Determine the (X, Y) coordinate at the center of the cell enclosing the given text.  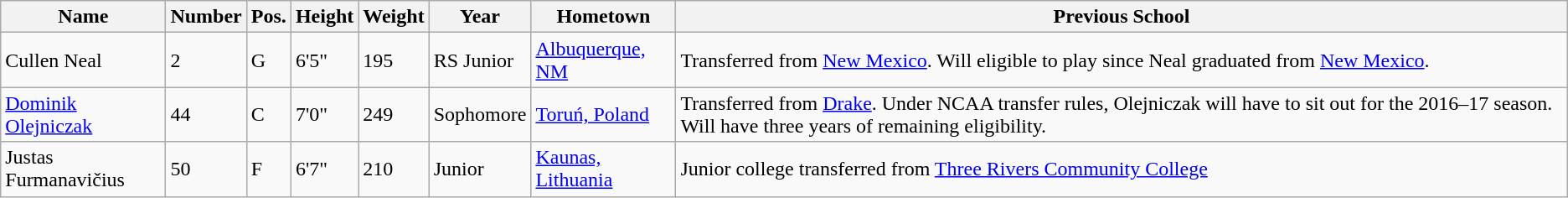
44 (206, 114)
Number (206, 17)
C (268, 114)
195 (394, 60)
Name (84, 17)
Weight (394, 17)
Sophomore (480, 114)
Kaunas, Lithuania (603, 169)
50 (206, 169)
7'0" (324, 114)
210 (394, 169)
G (268, 60)
249 (394, 114)
Hometown (603, 17)
Pos. (268, 17)
2 (206, 60)
Albuquerque, NM (603, 60)
Height (324, 17)
Justas Furmanavičius (84, 169)
Toruń, Poland (603, 114)
Cullen Neal (84, 60)
Junior college transferred from Three Rivers Community College (1122, 169)
6'5" (324, 60)
Junior (480, 169)
F (268, 169)
RS Junior (480, 60)
Dominik Olejniczak (84, 114)
6'7" (324, 169)
Transferred from New Mexico. Will eligible to play since Neal graduated from New Mexico. (1122, 60)
Previous School (1122, 17)
Year (480, 17)
